Identify which cell holds the provided text, then report its [X, Y] central coordinate. 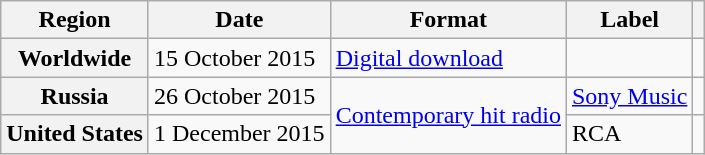
Date [239, 20]
Digital download [448, 58]
Format [448, 20]
Sony Music [629, 96]
1 December 2015 [239, 134]
Label [629, 20]
15 October 2015 [239, 58]
Worldwide [75, 58]
Contemporary hit radio [448, 115]
United States [75, 134]
RCA [629, 134]
Region [75, 20]
Russia [75, 96]
26 October 2015 [239, 96]
